Scan for the cell matching the given text and deliver its (X, Y) coordinate at center. 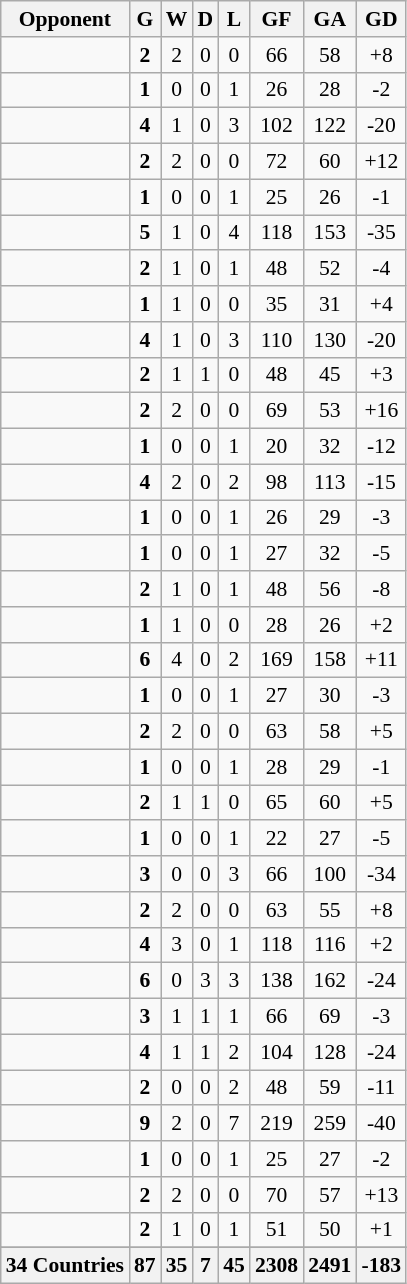
104 (276, 1052)
-35 (381, 233)
51 (276, 1230)
-34 (381, 874)
50 (330, 1230)
D (205, 19)
55 (330, 910)
259 (330, 1124)
2308 (276, 1266)
100 (330, 874)
L (234, 19)
+13 (381, 1195)
-8 (381, 589)
22 (276, 839)
72 (276, 162)
5 (145, 233)
GF (276, 19)
65 (276, 803)
52 (330, 269)
30 (330, 696)
GD (381, 19)
122 (330, 126)
116 (330, 945)
130 (330, 340)
113 (330, 482)
153 (330, 233)
138 (276, 981)
87 (145, 1266)
G (145, 19)
GA (330, 19)
-15 (381, 482)
219 (276, 1124)
102 (276, 126)
2491 (330, 1266)
+11 (381, 660)
+12 (381, 162)
110 (276, 340)
-40 (381, 1124)
59 (330, 1088)
53 (330, 411)
34 Countries (65, 1266)
+16 (381, 411)
31 (330, 304)
W (177, 19)
-12 (381, 447)
169 (276, 660)
162 (330, 981)
-11 (381, 1088)
9 (145, 1124)
57 (330, 1195)
+3 (381, 375)
+4 (381, 304)
Opponent (65, 19)
20 (276, 447)
158 (330, 660)
128 (330, 1052)
98 (276, 482)
70 (276, 1195)
-183 (381, 1266)
-4 (381, 269)
+1 (381, 1230)
56 (330, 589)
